Locate the cell with the specified text and output its [x, y] center coordinate. 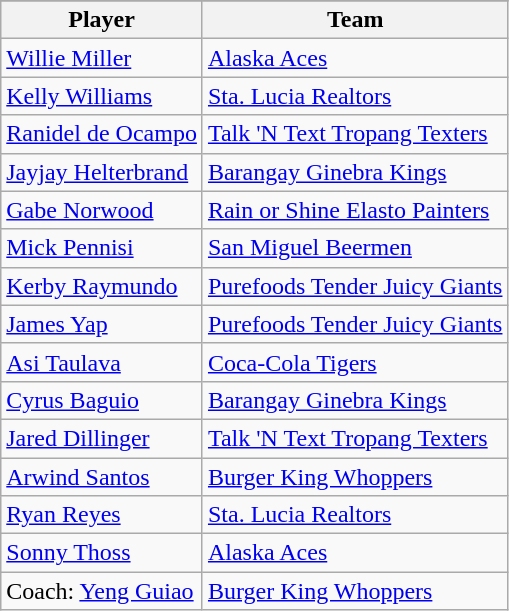
Cyrus Baguio [102, 400]
Team [355, 20]
Gabe Norwood [102, 210]
Coca-Cola Tigers [355, 362]
Sonny Thoss [102, 553]
James Yap [102, 324]
Coach: Yeng Guiao [102, 591]
Ryan Reyes [102, 515]
San Miguel Beermen [355, 248]
Willie Miller [102, 58]
Mick Pennisi [102, 248]
Kerby Raymundo [102, 286]
Player [102, 20]
Ranidel de Ocampo [102, 134]
Rain or Shine Elasto Painters [355, 210]
Jared Dillinger [102, 438]
Kelly Williams [102, 96]
Arwind Santos [102, 477]
Jayjay Helterbrand [102, 172]
Asi Taulava [102, 362]
